Output the [x, y] coordinate of the center of the cell containing the given text.  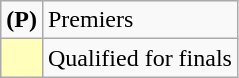
Premiers [140, 20]
(P) [22, 20]
Qualified for finals [140, 58]
